From the cell containing the given text, extract its center point as [X, Y] coordinate. 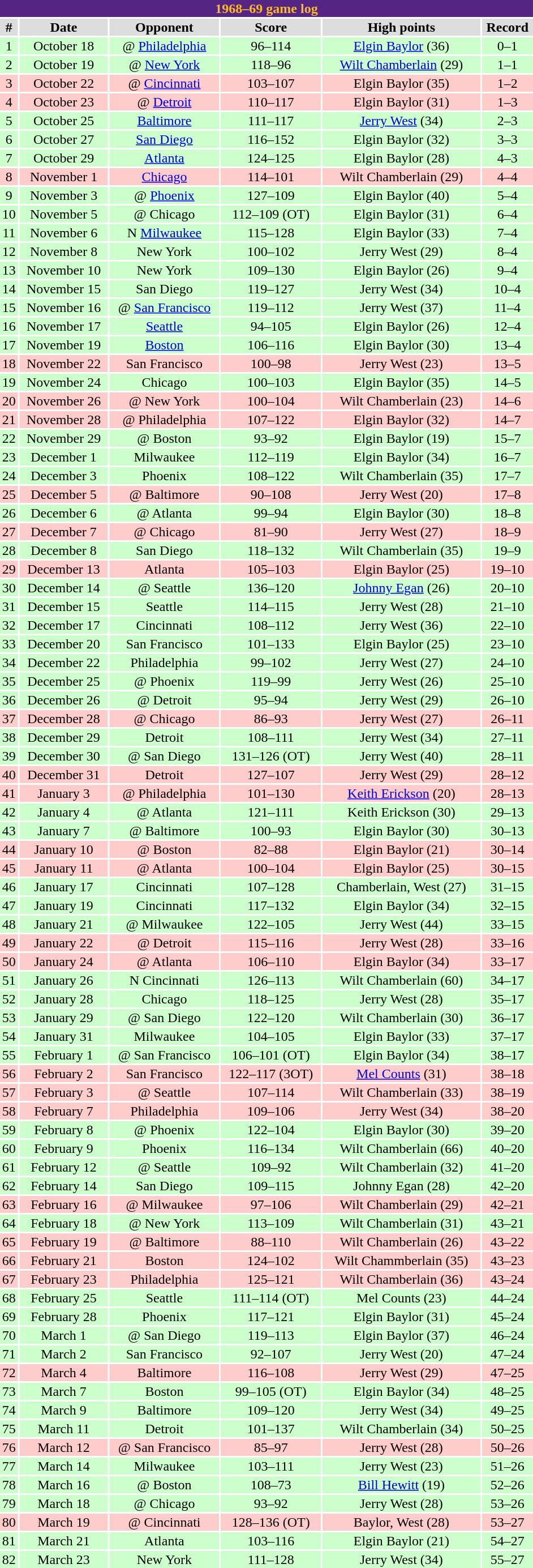
10 [9, 214]
49–25 [508, 1410]
October 18 [63, 46]
10–4 [508, 289]
November 3 [63, 195]
42 [9, 812]
22 [9, 438]
Record [508, 27]
76 [9, 1447]
35 [9, 681]
47–24 [508, 1354]
28 [9, 550]
11–4 [508, 307]
51–26 [508, 1466]
28–12 [508, 775]
November 24 [63, 382]
January 11 [63, 868]
40–20 [508, 1148]
1–3 [508, 102]
30–15 [508, 868]
53–26 [508, 1503]
118–96 [270, 65]
47 [9, 905]
November 1 [63, 177]
43 [9, 831]
55 [9, 1055]
32 [9, 625]
53 [9, 1018]
November 5 [63, 214]
109–130 [270, 270]
97–106 [270, 1204]
26 [9, 513]
107–128 [270, 887]
17–7 [508, 476]
107–122 [270, 420]
44–24 [508, 1298]
75 [9, 1429]
8–4 [508, 251]
Mel Counts (23) [401, 1298]
Score [270, 27]
81 [9, 1541]
December 25 [63, 681]
Wilt Chamberlain (26) [401, 1242]
111–114 (OT) [270, 1298]
30–13 [508, 831]
8 [9, 177]
119–113 [270, 1335]
6 [9, 139]
January 21 [63, 924]
December 15 [63, 606]
January 28 [63, 999]
39 [9, 756]
122–104 [270, 1130]
December 5 [63, 494]
38–17 [508, 1055]
116–152 [270, 139]
2 [9, 65]
127–109 [270, 195]
N Milwaukee [165, 233]
18–8 [508, 513]
112–109 (OT) [270, 214]
7–4 [508, 233]
1–2 [508, 83]
December 20 [63, 644]
October 22 [63, 83]
33–16 [508, 943]
December 3 [63, 476]
Wilt Chammberlain (35) [401, 1261]
1–1 [508, 65]
115–116 [270, 943]
24 [9, 476]
56 [9, 1074]
95–94 [270, 700]
14 [9, 289]
December 22 [63, 663]
96–114 [270, 46]
42–21 [508, 1204]
December 7 [63, 532]
20 [9, 401]
5 [9, 121]
7 [9, 158]
October 25 [63, 121]
October 29 [63, 158]
36 [9, 700]
Opponent [165, 27]
Elgin Baylor (36) [401, 46]
35–17 [508, 999]
99–94 [270, 513]
100–103 [270, 382]
High points [401, 27]
57 [9, 1092]
106–110 [270, 962]
60 [9, 1148]
108–111 [270, 737]
December 29 [63, 737]
December 17 [63, 625]
January 22 [63, 943]
December 31 [63, 775]
21 [9, 420]
4–3 [508, 158]
111–117 [270, 121]
79 [9, 1503]
71 [9, 1354]
106–101 (OT) [270, 1055]
March 23 [63, 1560]
14–6 [508, 401]
40 [9, 775]
46–24 [508, 1335]
February 7 [63, 1111]
64 [9, 1223]
124–125 [270, 158]
November 8 [63, 251]
107–114 [270, 1092]
Jerry West (44) [401, 924]
13–5 [508, 364]
November 22 [63, 364]
124–102 [270, 1261]
116–134 [270, 1148]
114–115 [270, 606]
March 1 [63, 1335]
109–106 [270, 1111]
53–27 [508, 1522]
3–3 [508, 139]
117–132 [270, 905]
110–117 [270, 102]
Keith Erickson (30) [401, 812]
109–115 [270, 1186]
19–9 [508, 550]
122–105 [270, 924]
28–11 [508, 756]
118–125 [270, 999]
Mel Counts (31) [401, 1074]
104–105 [270, 1036]
October 27 [63, 139]
Wilt Chamberlain (66) [401, 1148]
Elgin Baylor (40) [401, 195]
88–110 [270, 1242]
Wilt Chamberlain (31) [401, 1223]
13 [9, 270]
39–20 [508, 1130]
December 14 [63, 588]
103–116 [270, 1541]
117–121 [270, 1317]
November 16 [63, 307]
115–128 [270, 233]
42–20 [508, 1186]
63 [9, 1204]
52–26 [508, 1485]
December 26 [63, 700]
100–93 [270, 831]
January 10 [63, 849]
38–20 [508, 1111]
3 [9, 83]
18 [9, 364]
January 7 [63, 831]
31–15 [508, 887]
November 17 [63, 326]
14–5 [508, 382]
50–25 [508, 1429]
January 4 [63, 812]
# [9, 27]
78 [9, 1485]
March 19 [63, 1522]
March 12 [63, 1447]
22–10 [508, 625]
February 2 [63, 1074]
43–22 [508, 1242]
49 [9, 943]
Elgin Baylor (37) [401, 1335]
37–17 [508, 1036]
12 [9, 251]
94–105 [270, 326]
31 [9, 606]
November 29 [63, 438]
January 29 [63, 1018]
March 4 [63, 1373]
32–15 [508, 905]
13–4 [508, 345]
16 [9, 326]
44 [9, 849]
119–127 [270, 289]
20–10 [508, 588]
November 15 [63, 289]
105–103 [270, 569]
26–10 [508, 700]
February 9 [63, 1148]
Baylor, West (28) [401, 1522]
February 18 [63, 1223]
62 [9, 1186]
108–73 [270, 1485]
Wilt Chamberlain (60) [401, 980]
November 26 [63, 401]
51 [9, 980]
March 2 [63, 1354]
100–102 [270, 251]
45 [9, 868]
36–17 [508, 1018]
127–107 [270, 775]
99–105 (OT) [270, 1391]
70 [9, 1335]
109–92 [270, 1167]
34–17 [508, 980]
February 21 [63, 1261]
March 7 [63, 1391]
69 [9, 1317]
February 12 [63, 1167]
122–120 [270, 1018]
82 [9, 1560]
Bill Hewitt (19) [401, 1485]
29 [9, 569]
33 [9, 644]
January 31 [63, 1036]
February 23 [63, 1279]
47–25 [508, 1373]
Jerry West (37) [401, 307]
54–27 [508, 1541]
23–10 [508, 644]
0–1 [508, 46]
101–133 [270, 644]
25–10 [508, 681]
17 [9, 345]
Jerry West (26) [401, 681]
27–11 [508, 737]
128–136 (OT) [270, 1522]
122–117 (3OT) [270, 1074]
33–17 [508, 962]
March 14 [63, 1466]
23 [9, 457]
68 [9, 1298]
65 [9, 1242]
50–26 [508, 1447]
67 [9, 1279]
114–101 [270, 177]
December 13 [63, 569]
52 [9, 999]
19–10 [508, 569]
81–90 [270, 532]
77 [9, 1466]
30–14 [508, 849]
14–7 [508, 420]
25 [9, 494]
72 [9, 1373]
46 [9, 887]
12–4 [508, 326]
Johnny Egan (26) [401, 588]
21–10 [508, 606]
N Cincinnati [165, 980]
Wilt Chamberlain (23) [401, 401]
74 [9, 1410]
48–25 [508, 1391]
108–112 [270, 625]
19 [9, 382]
11 [9, 233]
59 [9, 1130]
103–107 [270, 83]
Jerry West (36) [401, 625]
February 8 [63, 1130]
December 1 [63, 457]
82–88 [270, 849]
Wilt Chamberlain (33) [401, 1092]
43–24 [508, 1279]
54 [9, 1036]
January 26 [63, 980]
16–7 [508, 457]
101–130 [270, 793]
28–13 [508, 793]
38–18 [508, 1074]
26–11 [508, 719]
March 16 [63, 1485]
4 [9, 102]
30 [9, 588]
106–116 [270, 345]
4–4 [508, 177]
66 [9, 1261]
100–98 [270, 364]
October 19 [63, 65]
Chamberlain, West (27) [401, 887]
118–132 [270, 550]
61 [9, 1167]
113–109 [270, 1223]
86–93 [270, 719]
November 10 [63, 270]
Elgin Baylor (28) [401, 158]
17–8 [508, 494]
January 19 [63, 905]
45–24 [508, 1317]
December 6 [63, 513]
March 11 [63, 1429]
November 6 [63, 233]
48 [9, 924]
99–102 [270, 663]
90–108 [270, 494]
1968–69 game log [266, 8]
111–128 [270, 1560]
January 17 [63, 887]
5–4 [508, 195]
38–19 [508, 1092]
73 [9, 1391]
November 28 [63, 420]
Elgin Baylor (19) [401, 438]
80 [9, 1522]
131–126 (OT) [270, 756]
125–121 [270, 1279]
55–27 [508, 1560]
February 3 [63, 1092]
Wilt Chamberlain (36) [401, 1279]
24–10 [508, 663]
34 [9, 663]
41 [9, 793]
December 30 [63, 756]
March 18 [63, 1503]
50 [9, 962]
9–4 [508, 270]
February 16 [63, 1204]
Johnny Egan (28) [401, 1186]
126–113 [270, 980]
18–9 [508, 532]
108–122 [270, 476]
February 1 [63, 1055]
February 19 [63, 1242]
103–111 [270, 1466]
Keith Erickson (20) [401, 793]
Wilt Chamberlain (32) [401, 1167]
109–120 [270, 1410]
March 9 [63, 1410]
121–111 [270, 812]
6–4 [508, 214]
1 [9, 46]
116–108 [270, 1373]
February 28 [63, 1317]
February 14 [63, 1186]
41–20 [508, 1167]
38 [9, 737]
November 19 [63, 345]
October 23 [63, 102]
29–13 [508, 812]
92–107 [270, 1354]
101–137 [270, 1429]
December 28 [63, 719]
Wilt Chamberlain (30) [401, 1018]
27 [9, 532]
January 3 [63, 793]
Jerry West (40) [401, 756]
119–112 [270, 307]
43–23 [508, 1261]
9 [9, 195]
January 24 [63, 962]
37 [9, 719]
15–7 [508, 438]
33–15 [508, 924]
85–97 [270, 1447]
Wilt Chamberlain (34) [401, 1429]
March 21 [63, 1541]
136–120 [270, 588]
119–99 [270, 681]
Date [63, 27]
112–119 [270, 457]
December 8 [63, 550]
58 [9, 1111]
43–21 [508, 1223]
February 25 [63, 1298]
2–3 [508, 121]
15 [9, 307]
